Return the [x, y] coordinate for the center point of the cell that contains the specified text.  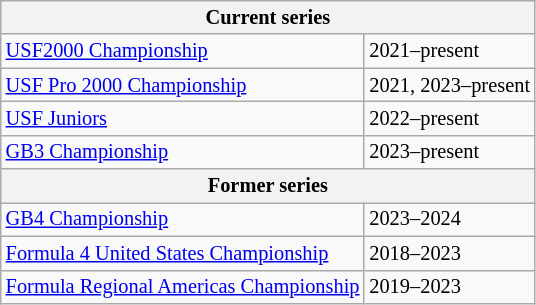
USF Pro 2000 Championship [183, 85]
USF Juniors [183, 118]
USF2000 Championship [183, 51]
Current series [268, 17]
2022–present [450, 118]
2018–2023 [450, 253]
Former series [268, 186]
2021, 2023–present [450, 85]
GB3 Championship [183, 152]
2019–2023 [450, 287]
Formula Regional Americas Championship [183, 287]
2023–2024 [450, 219]
2023–present [450, 152]
2021–present [450, 51]
GB4 Championship [183, 219]
Formula 4 United States Championship [183, 253]
